Scan for the cell matching the given text and deliver its [X, Y] coordinate at center. 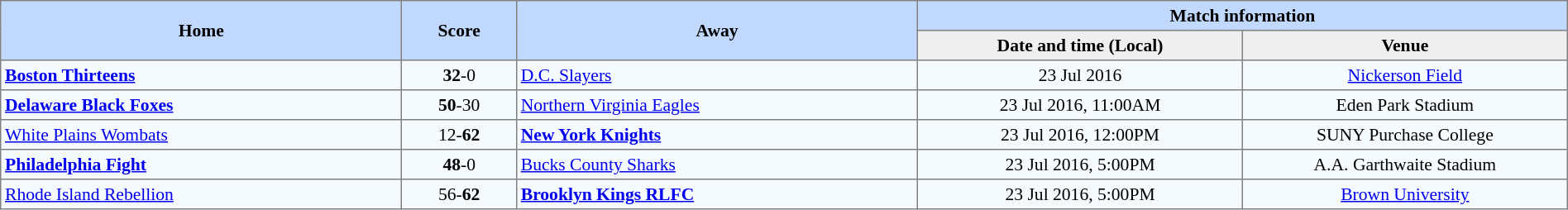
Nickerson Field [1404, 75]
23 Jul 2016 [1080, 75]
Match information [1243, 16]
Date and time (Local) [1080, 45]
Eden Park Stadium [1404, 105]
SUNY Purchase College [1404, 135]
Boston Thirteens [202, 75]
Delaware Black Foxes [202, 105]
Venue [1404, 45]
23 Jul 2016, 11:00AM [1080, 105]
23 Jul 2016, 12:00PM [1080, 135]
Bucks County Sharks [716, 165]
Northern Virginia Eagles [716, 105]
White Plains Wombats [202, 135]
Rhode Island Rebellion [202, 194]
48-0 [460, 165]
Brown University [1404, 194]
A.A. Garthwaite Stadium [1404, 165]
32-0 [460, 75]
12-62 [460, 135]
D.C. Slayers [716, 75]
Score [460, 31]
New York Knights [716, 135]
Home [202, 31]
56-62 [460, 194]
50-30 [460, 105]
Brooklyn Kings RLFC [716, 194]
Away [716, 31]
Philadelphia Fight [202, 165]
